For the text-containing cell, return its midpoint in (x, y) coordinate format. 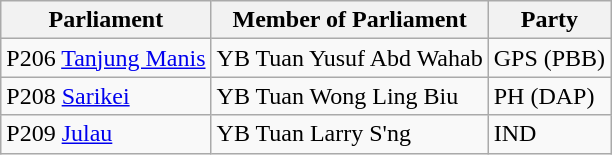
YB Tuan Wong Ling Biu (350, 96)
PH (DAP) (549, 96)
P209 Julau (106, 134)
P206 Tanjung Manis (106, 58)
IND (549, 134)
Parliament (106, 20)
YB Tuan Larry S'ng (350, 134)
Party (549, 20)
GPS (PBB) (549, 58)
Member of Parliament (350, 20)
YB Tuan Yusuf Abd Wahab (350, 58)
P208 Sarikei (106, 96)
